Locate the cell with the specified text and output its [X, Y] center coordinate. 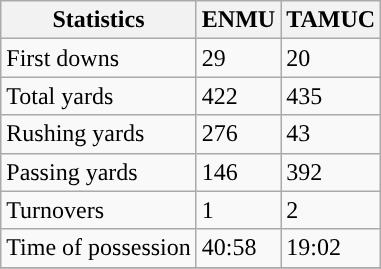
2 [331, 210]
Total yards [99, 96]
276 [238, 134]
29 [238, 58]
43 [331, 134]
40:58 [238, 248]
Passing yards [99, 172]
Turnovers [99, 210]
Rushing yards [99, 134]
435 [331, 96]
146 [238, 172]
422 [238, 96]
Time of possession [99, 248]
392 [331, 172]
First downs [99, 58]
19:02 [331, 248]
Statistics [99, 20]
20 [331, 58]
1 [238, 210]
ENMU [238, 20]
TAMUC [331, 20]
